Capture the cell that displays the provided text and extract its (X, Y) central coordinate. 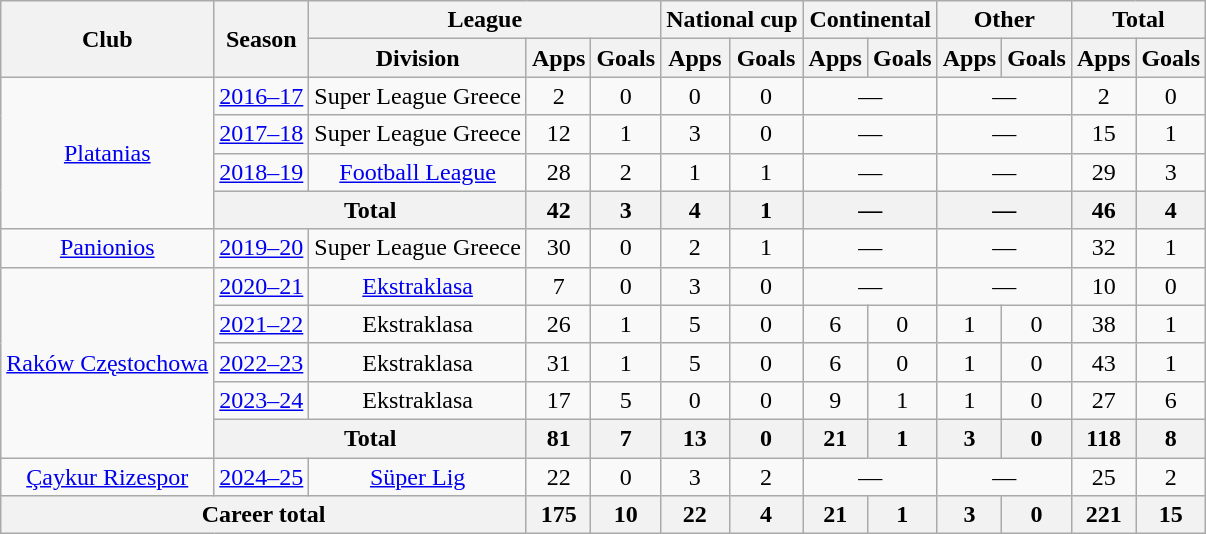
43 (1103, 362)
2023–24 (262, 400)
31 (558, 362)
12 (558, 134)
81 (558, 438)
Division (418, 58)
Football League (418, 172)
42 (558, 210)
2021–22 (262, 324)
26 (558, 324)
29 (1103, 172)
32 (1103, 248)
National cup (732, 20)
League (485, 20)
30 (558, 248)
Club (108, 39)
Platanias (108, 153)
38 (1103, 324)
Panionios (108, 248)
2020–21 (262, 286)
2024–25 (262, 477)
28 (558, 172)
Career total (264, 515)
46 (1103, 210)
Raków Częstochowa (108, 362)
221 (1103, 515)
2016–17 (262, 96)
118 (1103, 438)
Süper Lig (418, 477)
2018–19 (262, 172)
Other (1004, 20)
Continental (870, 20)
27 (1103, 400)
175 (558, 515)
13 (695, 438)
2022–23 (262, 362)
Season (262, 39)
2019–20 (262, 248)
25 (1103, 477)
2017–18 (262, 134)
Çaykur Rizespor (108, 477)
8 (1171, 438)
9 (835, 400)
17 (558, 400)
